Output the (X, Y) coordinate of the center of the cell containing the given text.  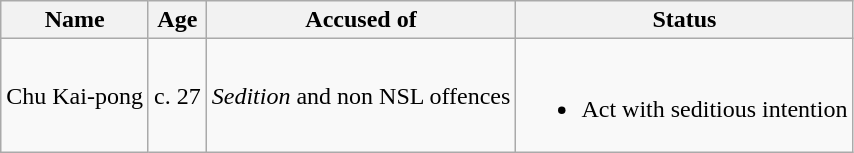
Name (75, 20)
c. 27 (177, 96)
Sedition and non NSL offences (361, 96)
Status (684, 20)
Act with seditious intention (684, 96)
Age (177, 20)
Chu Kai-pong (75, 96)
Accused of (361, 20)
